Detect which cell encompasses the target text, then output its [X, Y] center coordinate. 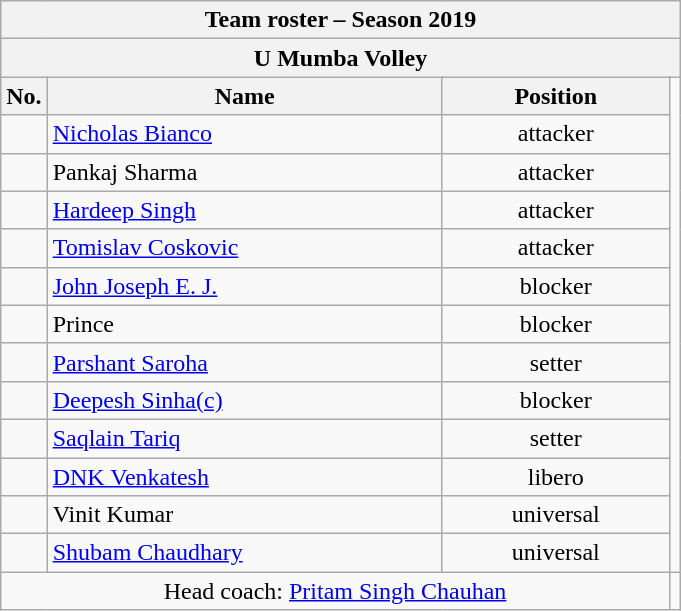
Deepesh Sinha(c) [244, 400]
Team roster – Season 2019 [341, 20]
Saqlain Tariq [244, 438]
Tomislav Coskovic [244, 248]
No. [24, 96]
Prince [244, 324]
Position [556, 96]
Pankaj Sharma [244, 172]
Name [244, 96]
Hardeep Singh [244, 210]
Parshant Saroha [244, 362]
Vinit Kumar [244, 515]
U Mumba Volley [341, 58]
DNK Venkatesh [244, 477]
libero [556, 477]
John Joseph E. J. [244, 286]
Shubam Chaudhary [244, 553]
Head coach: Pritam Singh Chauhan [336, 591]
Nicholas Bianco [244, 134]
